Capture the cell that displays the provided text and extract its [x, y] central coordinate. 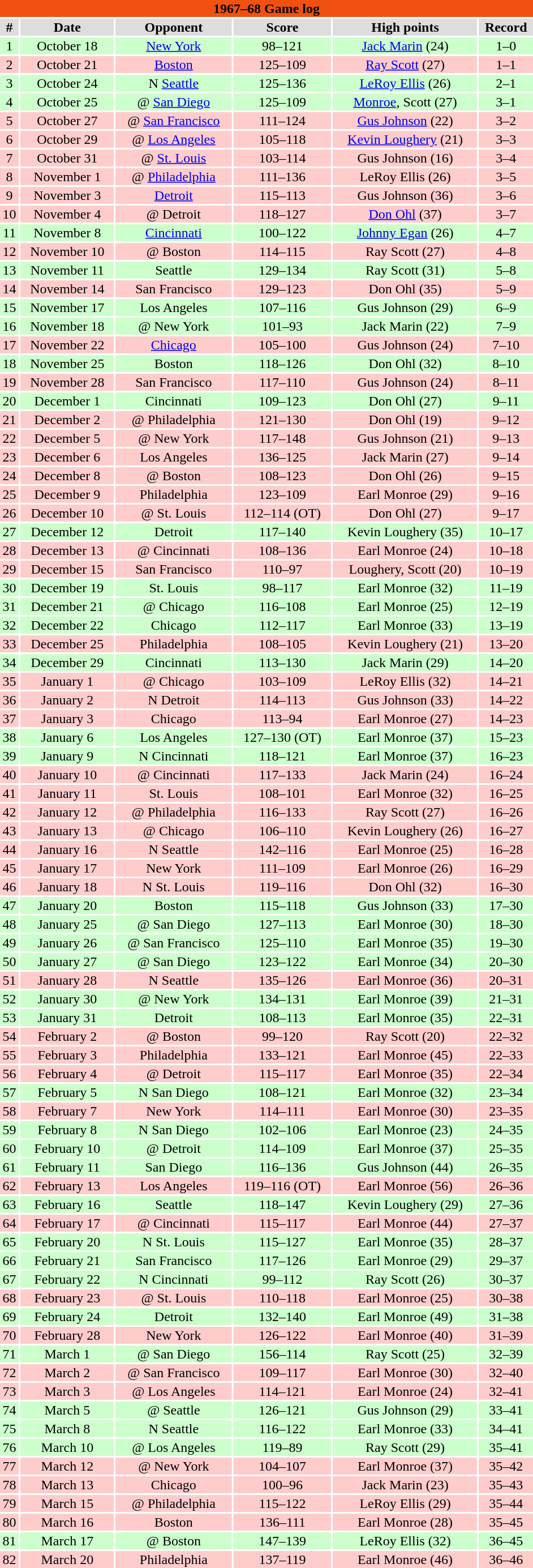
December 2 [67, 420]
14 [9, 289]
64 [9, 1223]
N Detroit [173, 700]
3–6 [506, 195]
112–114 (OT) [282, 513]
November 18 [67, 326]
30–37 [506, 1279]
74 [9, 1410]
March 16 [67, 1522]
49 [9, 943]
January 11 [67, 793]
20 [9, 401]
114–111 [282, 1111]
116–122 [282, 1429]
16 [9, 326]
Earl Monroe (39) [405, 999]
11–19 [506, 588]
February 28 [67, 1335]
35–44 [506, 1503]
22–31 [506, 1018]
75 [9, 1429]
3–1 [506, 102]
9–12 [506, 420]
LeRoy Ellis (29) [405, 1503]
54 [9, 1036]
13–20 [506, 644]
27–36 [506, 1204]
1 [9, 46]
December 5 [67, 438]
32 [9, 625]
108–121 [282, 1092]
9–14 [506, 457]
69 [9, 1317]
108–101 [282, 793]
114–121 [282, 1391]
147–139 [282, 1541]
23–34 [506, 1092]
1–1 [506, 65]
March 3 [67, 1391]
Earl Monroe (36) [405, 980]
3–5 [506, 177]
January 3 [67, 719]
Jack Marin (23) [405, 1485]
January 18 [67, 887]
125–136 [282, 83]
29–37 [506, 1261]
Earl Monroe (34) [405, 962]
99–112 [282, 1279]
82 [9, 1560]
134–131 [282, 999]
103–114 [282, 158]
November 4 [67, 214]
March 2 [67, 1373]
11 [9, 233]
16–27 [506, 831]
Don Ohl (35) [405, 289]
3–4 [506, 158]
115–118 [282, 905]
117–110 [282, 382]
October 25 [67, 102]
129–134 [282, 270]
February 2 [67, 1036]
135–126 [282, 980]
133–121 [282, 1055]
January 10 [67, 775]
December 25 [67, 644]
December 22 [67, 625]
98–117 [282, 588]
27–37 [506, 1223]
January 20 [67, 905]
121–130 [282, 420]
Ray Scott (20) [405, 1036]
January 2 [67, 700]
51 [9, 980]
9–15 [506, 476]
January 30 [67, 999]
52 [9, 999]
113–94 [282, 719]
42 [9, 812]
December 8 [67, 476]
10–18 [506, 550]
114–113 [282, 700]
Don Ohl (26) [405, 476]
Kevin Loughery (35) [405, 532]
118–147 [282, 1204]
December 12 [67, 532]
Earl Monroe (49) [405, 1317]
February 7 [67, 1111]
55 [9, 1055]
126–121 [282, 1410]
113–130 [282, 663]
Earl Monroe (40) [405, 1335]
November 22 [67, 345]
100–122 [282, 233]
56 [9, 1074]
102–106 [282, 1130]
San Diego [173, 1167]
35–42 [506, 1466]
Gus Johnson (44) [405, 1167]
72 [9, 1373]
8 [9, 177]
Earl Monroe (27) [405, 719]
116–133 [282, 812]
117–126 [282, 1261]
48 [9, 924]
28 [9, 550]
November 28 [67, 382]
58 [9, 1111]
Gus Johnson (16) [405, 158]
60 [9, 1148]
115–113 [282, 195]
80 [9, 1522]
38 [9, 737]
January 27 [67, 962]
January 13 [67, 831]
9–11 [506, 401]
36–46 [506, 1560]
Gus Johnson (22) [405, 121]
123–122 [282, 962]
December 13 [67, 550]
16–29 [506, 868]
25–35 [506, 1148]
23–35 [506, 1111]
19–30 [506, 943]
November 17 [67, 307]
116–136 [282, 1167]
100–96 [282, 1485]
October 21 [67, 65]
136–125 [282, 457]
December 29 [67, 663]
32–41 [506, 1391]
17–30 [506, 905]
114–109 [282, 1148]
7 [9, 158]
8–11 [506, 382]
27 [9, 532]
108–123 [282, 476]
115–122 [282, 1503]
76 [9, 1447]
Earl Monroe (45) [405, 1055]
71 [9, 1354]
February 23 [67, 1298]
37 [9, 719]
129–123 [282, 289]
31 [9, 606]
36–45 [506, 1541]
10 [9, 214]
23 [9, 457]
February 16 [67, 1204]
10–19 [506, 569]
126–122 [282, 1335]
29 [9, 569]
119–116 [282, 887]
Monroe, Scott (27) [405, 102]
December 6 [67, 457]
March 10 [67, 1447]
February 11 [67, 1167]
127–113 [282, 924]
Earl Monroe (44) [405, 1223]
7–10 [506, 345]
103–109 [282, 681]
March 15 [67, 1503]
26–35 [506, 1167]
Score [282, 27]
Jack Marin (27) [405, 457]
20–30 [506, 962]
65 [9, 1242]
Ray Scott (25) [405, 1354]
9 [9, 195]
73 [9, 1391]
Earl Monroe (23) [405, 1130]
61 [9, 1167]
111–124 [282, 121]
December 19 [67, 588]
November 14 [67, 289]
3–2 [506, 121]
December 1 [67, 401]
137–119 [282, 1560]
123–109 [282, 494]
Gus Johnson (21) [405, 438]
25 [9, 494]
14–20 [506, 663]
117–140 [282, 532]
30–38 [506, 1298]
February 21 [67, 1261]
9–16 [506, 494]
21 [9, 420]
118–126 [282, 364]
24 [9, 476]
12–19 [506, 606]
December 9 [67, 494]
Earl Monroe (56) [405, 1186]
50 [9, 962]
119–89 [282, 1447]
107–116 [282, 307]
3–7 [506, 214]
January 26 [67, 943]
14–21 [506, 681]
44 [9, 849]
31–39 [506, 1335]
December 10 [67, 513]
1967–68 Game log [266, 8]
116–108 [282, 606]
115–127 [282, 1242]
46 [9, 887]
February 22 [67, 1279]
Kevin Loughery (29) [405, 1204]
112–117 [282, 625]
40 [9, 775]
101–93 [282, 326]
28–37 [506, 1242]
January 31 [67, 1018]
February 8 [67, 1130]
33–41 [506, 1410]
108–136 [282, 550]
Opponent [173, 27]
February 5 [67, 1092]
Gus Johnson (36) [405, 195]
79 [9, 1503]
34 [9, 663]
119–116 (OT) [282, 1186]
156–114 [282, 1354]
17 [9, 345]
2 [9, 65]
9–17 [506, 513]
Ray Scott (26) [405, 1279]
34–41 [506, 1429]
February 4 [67, 1074]
33 [9, 644]
15–23 [506, 737]
March 13 [67, 1485]
Record [506, 27]
18–30 [506, 924]
February 24 [67, 1317]
Jack Marin (22) [405, 326]
30 [9, 588]
March 5 [67, 1410]
November 25 [67, 364]
February 3 [67, 1055]
32–39 [506, 1354]
110–97 [282, 569]
36 [9, 700]
March 12 [67, 1466]
16–28 [506, 849]
117–133 [282, 775]
6 [9, 139]
19 [9, 382]
Ray Scott (29) [405, 1447]
Date [67, 27]
Earl Monroe (46) [405, 1560]
16–30 [506, 887]
High points [405, 27]
3 [9, 83]
32–40 [506, 1373]
13–19 [506, 625]
February 17 [67, 1223]
January 1 [67, 681]
@ Seattle [173, 1410]
67 [9, 1279]
35–41 [506, 1447]
66 [9, 1261]
104–107 [282, 1466]
53 [9, 1018]
Don Ohl (37) [405, 214]
January 25 [67, 924]
22–34 [506, 1074]
Kevin Loughery (26) [405, 831]
39 [9, 756]
77 [9, 1466]
February 10 [67, 1148]
12 [9, 251]
Johnny Egan (26) [405, 233]
70 [9, 1335]
November 11 [67, 270]
26 [9, 513]
Earl Monroe (28) [405, 1522]
62 [9, 1186]
68 [9, 1298]
109–123 [282, 401]
5–8 [506, 270]
98–121 [282, 46]
43 [9, 831]
35–43 [506, 1485]
118–127 [282, 214]
3–3 [506, 139]
142–116 [282, 849]
March 8 [67, 1429]
Don Ohl (19) [405, 420]
2–1 [506, 83]
Loughery, Scott (20) [405, 569]
22–33 [506, 1055]
January 6 [67, 737]
January 17 [67, 868]
47 [9, 905]
15 [9, 307]
February 20 [67, 1242]
8–10 [506, 364]
16–24 [506, 775]
November 1 [67, 177]
14–23 [506, 719]
108–105 [282, 644]
4 [9, 102]
117–148 [282, 438]
18 [9, 364]
December 15 [67, 569]
13 [9, 270]
127–130 (OT) [282, 737]
125–110 [282, 943]
16–23 [506, 756]
99–120 [282, 1036]
6–9 [506, 307]
106–110 [282, 831]
14–22 [506, 700]
# [9, 27]
109–117 [282, 1373]
21–31 [506, 999]
35 [9, 681]
November 3 [67, 195]
4–8 [506, 251]
16–26 [506, 812]
4–7 [506, 233]
January 12 [67, 812]
October 18 [67, 46]
108–113 [282, 1018]
October 31 [67, 158]
March 17 [67, 1541]
24–35 [506, 1130]
63 [9, 1204]
Jack Marin (29) [405, 663]
October 29 [67, 139]
Ray Scott (31) [405, 270]
February 13 [67, 1186]
November 10 [67, 251]
7–9 [506, 326]
118–121 [282, 756]
57 [9, 1092]
5–9 [506, 289]
111–109 [282, 868]
November 8 [67, 233]
Earl Monroe (26) [405, 868]
136–111 [282, 1522]
26–36 [506, 1186]
81 [9, 1541]
111–136 [282, 177]
March 1 [67, 1354]
January 16 [67, 849]
35–45 [506, 1522]
59 [9, 1130]
105–118 [282, 139]
105–100 [282, 345]
October 24 [67, 83]
16–25 [506, 793]
October 27 [67, 121]
20–31 [506, 980]
31–38 [506, 1317]
9–13 [506, 438]
22–32 [506, 1036]
March 20 [67, 1560]
5 [9, 121]
1–0 [506, 46]
110–118 [282, 1298]
114–115 [282, 251]
January 9 [67, 756]
78 [9, 1485]
December 21 [67, 606]
10–17 [506, 532]
45 [9, 868]
41 [9, 793]
132–140 [282, 1317]
22 [9, 438]
January 28 [67, 980]
